Extract the (X, Y) coordinate from the center of the cell holding the provided text.  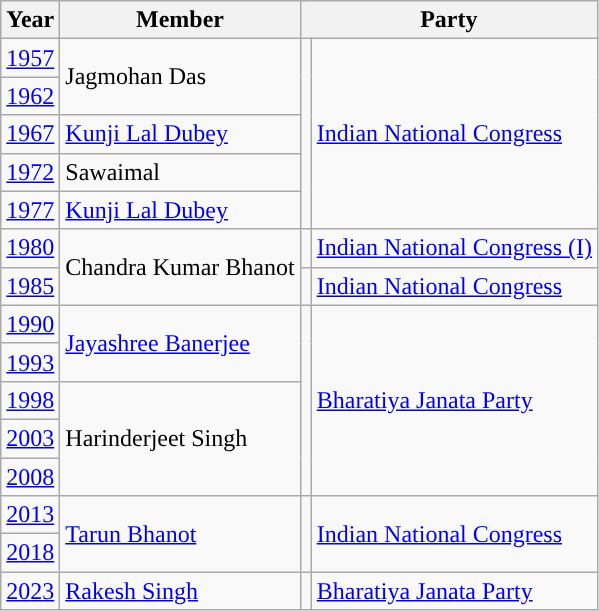
2008 (30, 477)
2018 (30, 553)
1977 (30, 210)
2023 (30, 591)
1967 (30, 134)
1972 (30, 172)
1980 (30, 248)
1993 (30, 362)
1990 (30, 324)
2013 (30, 515)
Indian National Congress (I) (454, 248)
Party (448, 20)
1957 (30, 58)
Rakesh Singh (180, 591)
Member (180, 20)
Jagmohan Das (180, 77)
Tarun Bhanot (180, 534)
1962 (30, 96)
Year (30, 20)
Jayashree Banerjee (180, 343)
1998 (30, 400)
1985 (30, 286)
Chandra Kumar Bhanot (180, 267)
Harinderjeet Singh (180, 438)
Sawaimal (180, 172)
2003 (30, 438)
